Return (x, y) of the center of cell containing provided text 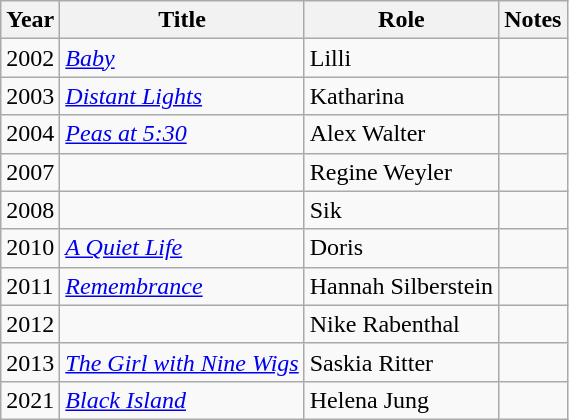
Year (30, 20)
Title (182, 20)
2021 (30, 400)
Alex Walter (401, 134)
2003 (30, 96)
Saskia Ritter (401, 362)
2002 (30, 58)
Helena Jung (401, 400)
Baby (182, 58)
Regine Weyler (401, 172)
Role (401, 20)
2004 (30, 134)
A Quiet Life (182, 248)
Doris (401, 248)
Peas at 5:30 (182, 134)
2008 (30, 210)
Distant Lights (182, 96)
Sik (401, 210)
2007 (30, 172)
The Girl with Nine Wigs (182, 362)
2010 (30, 248)
Black Island (182, 400)
2012 (30, 324)
Katharina (401, 96)
2013 (30, 362)
Lilli (401, 58)
Hannah Silberstein (401, 286)
Nike Rabenthal (401, 324)
2011 (30, 286)
Remembrance (182, 286)
Notes (533, 20)
